Determine the [X, Y] coordinate at the center of the cell enclosing the given text.  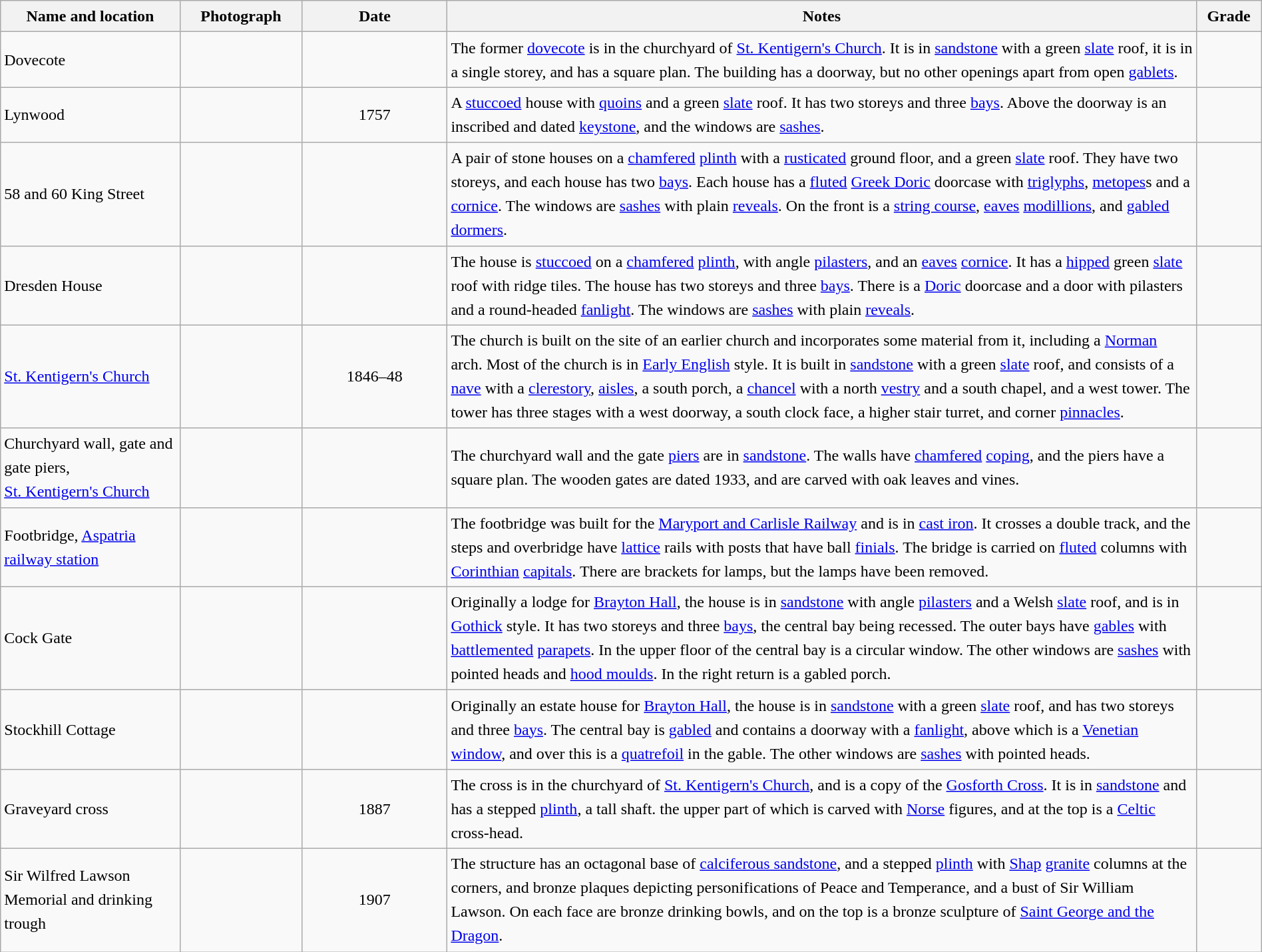
Cock Gate [91, 638]
Name and location [91, 16]
Churchyard wall, gate and gate piers,St. Kentigern's Church [91, 467]
Dovecote [91, 60]
Graveyard cross [91, 808]
1846–48 [375, 377]
Lynwood [91, 115]
Date [375, 16]
Photograph [241, 16]
St. Kentigern's Church [91, 377]
Grade [1229, 16]
58 and 60 King Street [91, 194]
Footbridge, Aspatria railway station [91, 547]
Notes [821, 16]
Dresden House [91, 285]
1757 [375, 115]
Stockhill Cottage [91, 730]
Sir Wilfred Lawson Memorial and drinking trough [91, 900]
1907 [375, 900]
1887 [375, 808]
